Locate the cell with the specified text and output its [x, y] center coordinate. 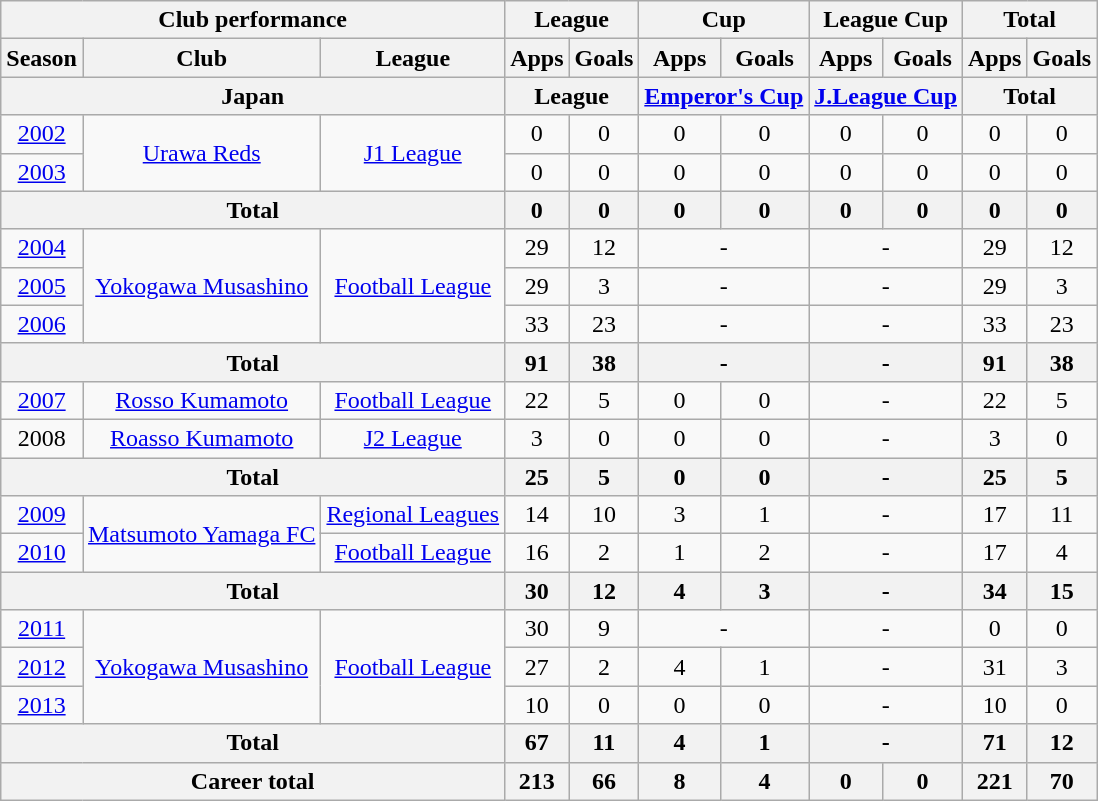
2004 [42, 248]
J2 League [413, 438]
2006 [42, 324]
67 [537, 743]
70 [1062, 781]
Urawa Reds [201, 153]
Emperor's Cup [724, 96]
2002 [42, 134]
221 [995, 781]
66 [604, 781]
14 [537, 515]
Roasso Kumamoto [201, 438]
27 [537, 667]
15 [1062, 591]
34 [995, 591]
8 [680, 781]
2011 [42, 629]
J1 League [413, 153]
71 [995, 743]
16 [537, 553]
Matsumoto Yamaga FC [201, 534]
2003 [42, 172]
League Cup [886, 20]
2012 [42, 667]
Club performance [253, 20]
J.League Cup [886, 96]
2008 [42, 438]
Club [201, 58]
Season [42, 58]
31 [995, 667]
9 [604, 629]
2007 [42, 400]
Career total [253, 781]
2009 [42, 515]
213 [537, 781]
2005 [42, 286]
2013 [42, 705]
Cup [724, 20]
Japan [253, 96]
2010 [42, 553]
Regional Leagues [413, 515]
Rosso Kumamoto [201, 400]
